Identify which cell holds the provided text, then report its (X, Y) central coordinate. 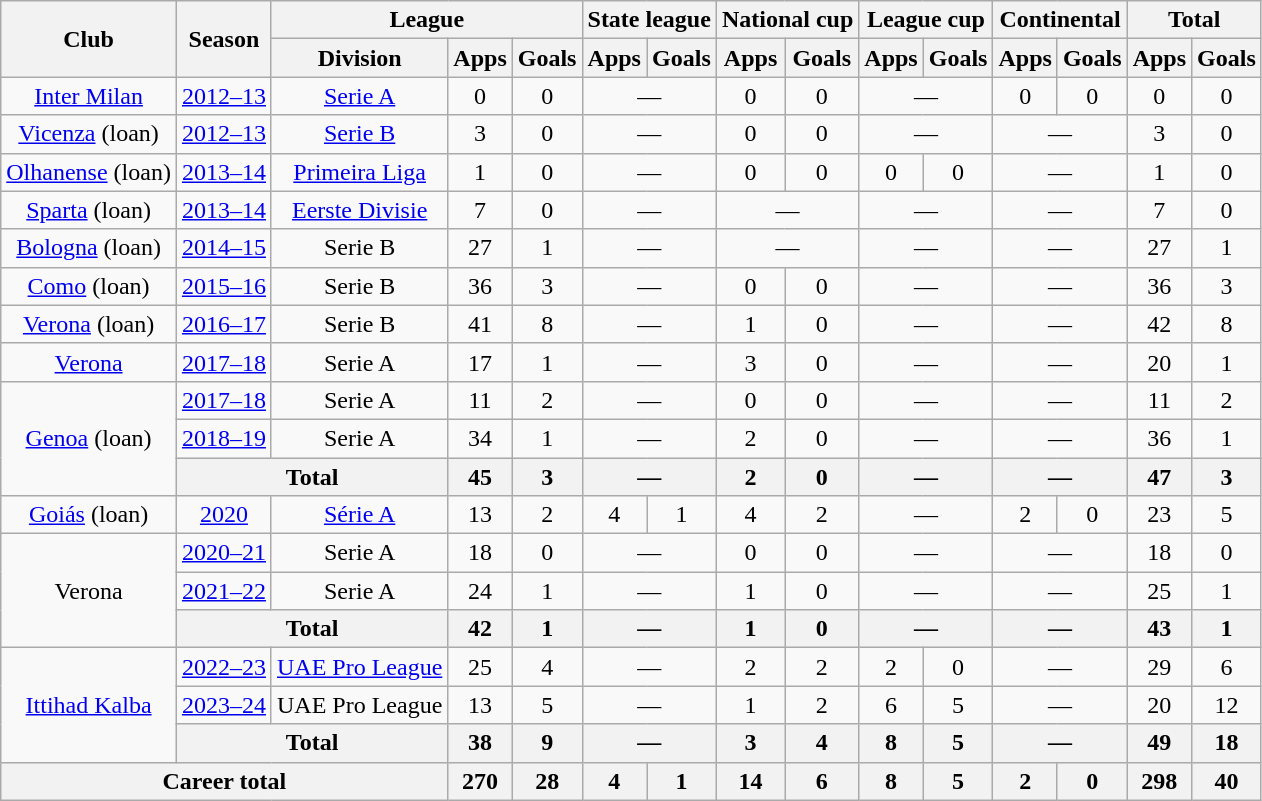
2020 (224, 515)
Goiás (loan) (89, 515)
Eerste Divisie (359, 210)
Season (224, 39)
League (426, 20)
Verona (loan) (89, 324)
Ittihad Kalba (89, 705)
47 (1159, 477)
2015–16 (224, 286)
29 (1159, 667)
17 (480, 362)
38 (480, 743)
Bologna (loan) (89, 248)
League cup (926, 20)
43 (1159, 629)
Série A (359, 515)
Como (loan) (89, 286)
Genoa (loan) (89, 438)
14 (750, 781)
2022–23 (224, 667)
Vicenza (loan) (89, 134)
State league (649, 20)
2023–24 (224, 705)
Continental (1060, 20)
23 (1159, 515)
Division (359, 58)
41 (480, 324)
40 (1227, 781)
28 (547, 781)
Sparta (loan) (89, 210)
24 (480, 591)
Primeira Liga (359, 172)
2014–15 (224, 248)
Club (89, 39)
45 (480, 477)
Career total (224, 781)
12 (1227, 705)
National cup (787, 20)
2016–17 (224, 324)
34 (480, 438)
2021–22 (224, 591)
2020–21 (224, 553)
Olhanense (loan) (89, 172)
9 (547, 743)
Inter Milan (89, 96)
49 (1159, 743)
2018–19 (224, 438)
270 (480, 781)
298 (1159, 781)
